Search for the cell housing the specified text and yield its [X, Y] center coordinate. 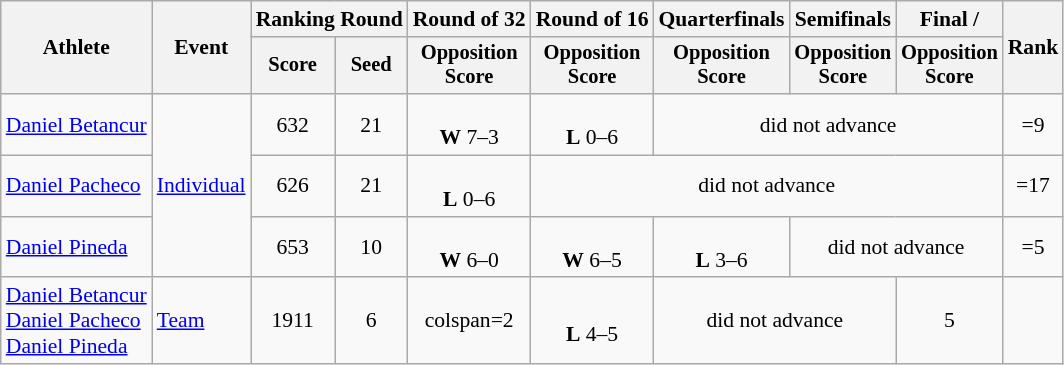
colspan=2 [470, 322]
Daniel Betancur [76, 124]
Daniel BetancurDaniel PachecoDaniel Pineda [76, 322]
Seed [372, 66]
Score [293, 66]
=9 [1034, 124]
=17 [1034, 186]
Individual [202, 186]
626 [293, 186]
Team [202, 322]
10 [372, 248]
Final / [950, 19]
5 [950, 322]
W 7–3 [470, 124]
Athlete [76, 48]
Rank [1034, 48]
Daniel Pacheco [76, 186]
653 [293, 248]
W 6–0 [470, 248]
Daniel Pineda [76, 248]
Quarterfinals [721, 19]
Semifinals [844, 19]
W 6–5 [592, 248]
Ranking Round [330, 19]
6 [372, 322]
Event [202, 48]
1911 [293, 322]
L 3–6 [721, 248]
L 4–5 [592, 322]
=5 [1034, 248]
Round of 16 [592, 19]
632 [293, 124]
Round of 32 [470, 19]
